Return the (x, y) coordinate for the center point of the cell that contains the specified text.  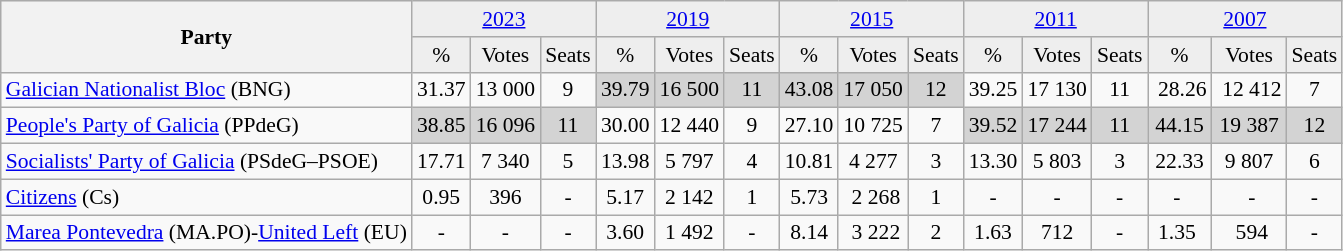
5.17 (626, 197)
39.52 (994, 126)
Socialists' Party of Galicia (PSdeG–PSOE) (206, 162)
13 000 (506, 90)
2015 (872, 19)
28.26 (1180, 90)
12 412 (1250, 90)
Marea Pontevedra (MA.PO)-United Left (EU) (206, 233)
5 797 (690, 162)
594 (1250, 233)
Galician Nationalist Bloc (BNG) (206, 90)
8.14 (810, 233)
2 268 (872, 197)
3 222 (872, 233)
17 130 (1056, 90)
13.30 (994, 162)
16 096 (506, 126)
0.95 (442, 197)
17 244 (1056, 126)
396 (506, 197)
2011 (1056, 19)
2 (936, 233)
44.15 (1180, 126)
2 142 (690, 197)
9 807 (1250, 162)
17.71 (442, 162)
43.08 (810, 90)
1.35 (1180, 233)
22.33 (1180, 162)
Party (206, 36)
2019 (688, 19)
7 340 (506, 162)
3.60 (626, 233)
30.00 (626, 126)
1 492 (690, 233)
27.10 (810, 126)
4 277 (872, 162)
People's Party of Galicia (PPdeG) (206, 126)
4 (752, 162)
712 (1056, 233)
10.81 (810, 162)
6 (1315, 162)
31.37 (442, 90)
16 500 (690, 90)
2023 (504, 19)
Citizens (Cs) (206, 197)
17 050 (872, 90)
5.73 (810, 197)
38.85 (442, 126)
5 (568, 162)
12 440 (690, 126)
1.63 (994, 233)
5 803 (1056, 162)
39.79 (626, 90)
19 387 (1250, 126)
13.98 (626, 162)
2007 (1246, 19)
10 725 (872, 126)
39.25 (994, 90)
